Identify which cell holds the provided text, then report its (X, Y) central coordinate. 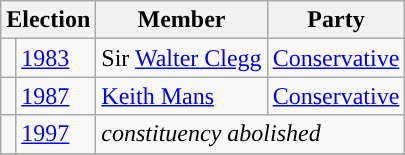
1997 (56, 134)
Keith Mans (182, 96)
Sir Walter Clegg (182, 58)
Member (182, 20)
constituency abolished (250, 134)
Party (336, 20)
Election (48, 20)
1983 (56, 58)
1987 (56, 96)
